Extract the [X, Y] coordinate from the center of the cell holding the provided text.  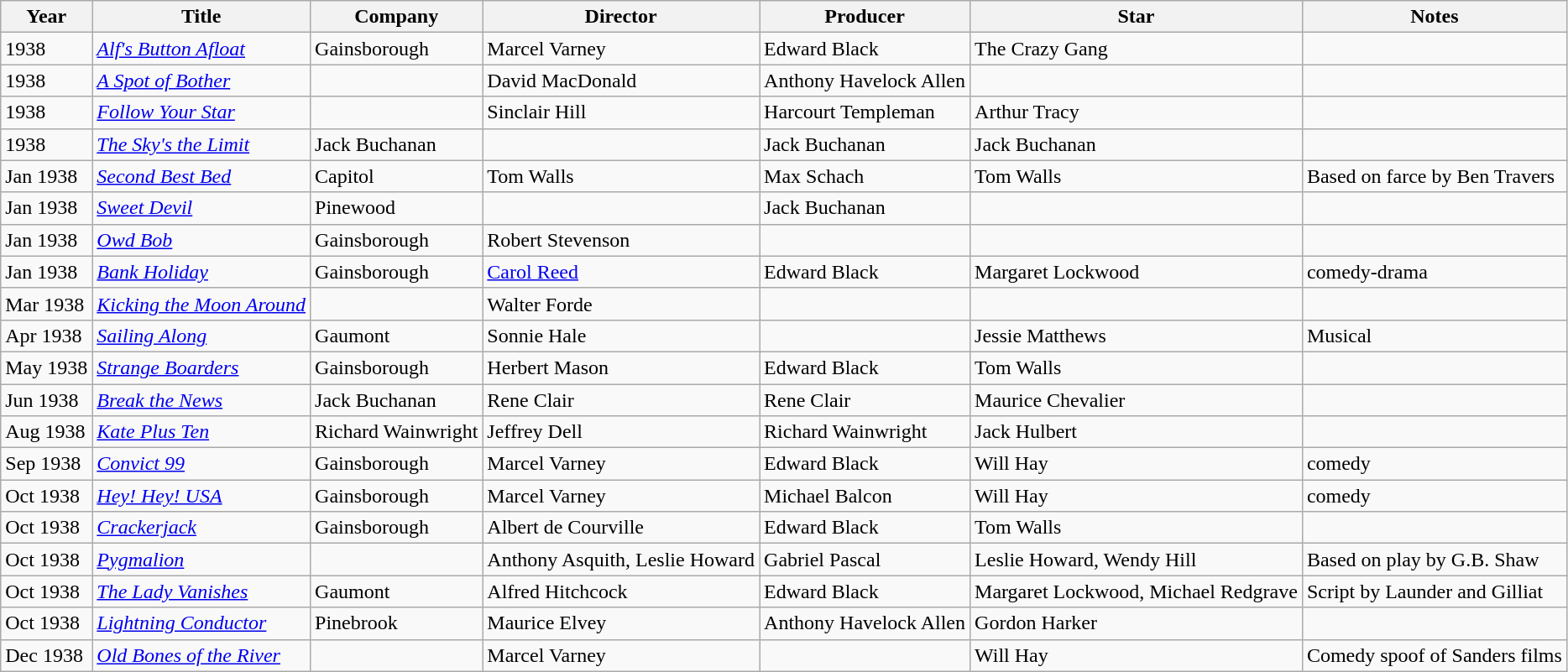
Bank Holiday [201, 272]
Mar 1938 [47, 304]
Convict 99 [201, 464]
May 1938 [47, 367]
Director [621, 17]
Based on farce by Ben Travers [1434, 176]
Dec 1938 [47, 655]
Title [201, 17]
Kate Plus Ten [201, 432]
Crackerjack [201, 528]
Old Bones of the River [201, 655]
Maurice Chevalier [1137, 400]
Sep 1938 [47, 464]
Notes [1434, 17]
Margaret Lockwood [1137, 272]
Musical [1434, 336]
The Crazy Gang [1137, 49]
Year [47, 17]
Carol Reed [621, 272]
Gordon Harker [1137, 623]
Jessie Matthews [1137, 336]
Kicking the Moon Around [201, 304]
Gabriel Pascal [865, 560]
Jack Hulbert [1137, 432]
Second Best Bed [201, 176]
Michael Balcon [865, 496]
The Lady Vanishes [201, 591]
Herbert Mason [621, 367]
The Sky's the Limit [201, 144]
Alf's Button Afloat [201, 49]
Follow Your Star [201, 112]
Albert de Courville [621, 528]
Sweet Devil [201, 208]
Margaret Lockwood, Michael Redgrave [1137, 591]
Pygmalion [201, 560]
Star [1137, 17]
David MacDonald [621, 81]
Script by Launder and Gilliat [1434, 591]
Alfred Hitchcock [621, 591]
Hey! Hey! USA [201, 496]
A Spot of Bother [201, 81]
Jun 1938 [47, 400]
Company [396, 17]
Sonnie Hale [621, 336]
Owd Bob [201, 240]
comedy-drama [1434, 272]
Robert Stevenson [621, 240]
Producer [865, 17]
Pinewood [396, 208]
Capitol [396, 176]
Strange Boarders [201, 367]
Based on play by G.B. Shaw [1434, 560]
Maurice Elvey [621, 623]
Max Schach [865, 176]
Jeffrey Dell [621, 432]
Comedy spoof of Sanders films [1434, 655]
Anthony Asquith, Leslie Howard [621, 560]
Sinclair Hill [621, 112]
Break the News [201, 400]
Harcourt Templeman [865, 112]
Leslie Howard, Wendy Hill [1137, 560]
Pinebrook [396, 623]
Lightning Conductor [201, 623]
Apr 1938 [47, 336]
Walter Forde [621, 304]
Arthur Tracy [1137, 112]
Aug 1938 [47, 432]
Sailing Along [201, 336]
